Provide the (x, y) coordinate of the cell's center where the given text is located.  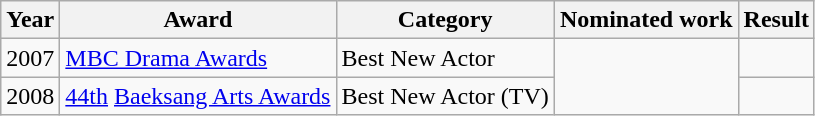
MBC Drama Awards (198, 58)
Award (198, 20)
2007 (30, 58)
Nominated work (646, 20)
2008 (30, 96)
44th Baeksang Arts Awards (198, 96)
Best New Actor (445, 58)
Result (776, 20)
Best New Actor (TV) (445, 96)
Category (445, 20)
Year (30, 20)
